Return (x, y) of the center of cell containing provided text 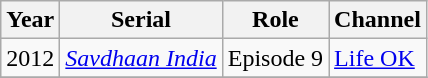
Episode 9 (275, 58)
Savdhaan India (141, 58)
Life OK (378, 58)
2012 (30, 58)
Role (275, 20)
Channel (378, 20)
Year (30, 20)
Serial (141, 20)
